Provide the (x, y) coordinate of the cell's center where the given text is located.  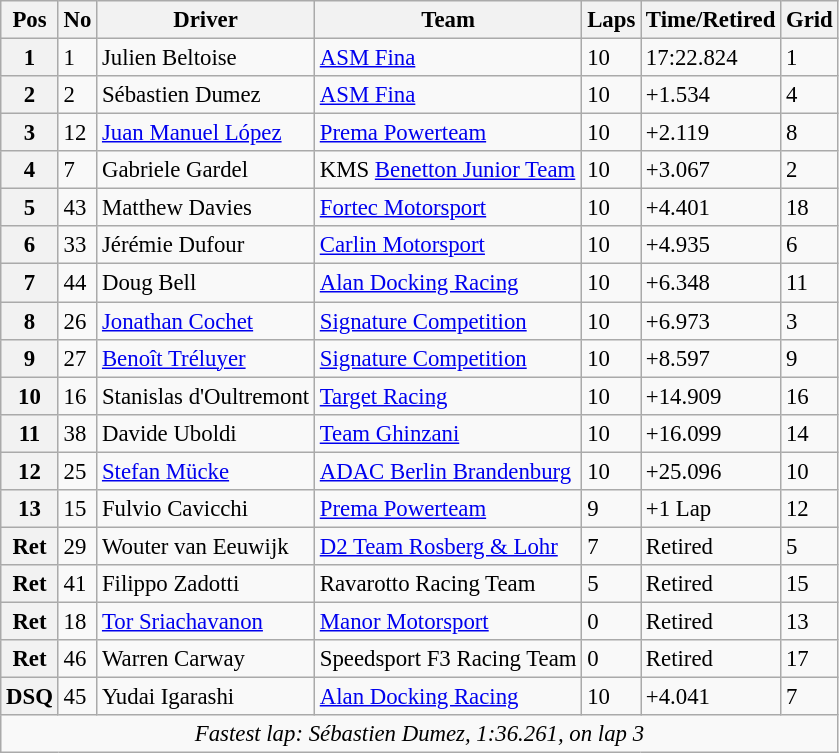
Juan Manuel López (206, 133)
Carlin Motorsport (448, 245)
+3.067 (711, 170)
Fastest lap: Sébastien Dumez, 1:36.261, on lap 3 (420, 734)
Ravarotto Racing Team (448, 584)
ADAC Berlin Brandenburg (448, 471)
41 (77, 584)
+16.099 (711, 433)
Tor Sriachavanon (206, 621)
Yudai Igarashi (206, 697)
33 (77, 245)
27 (77, 358)
Fulvio Cavicchi (206, 509)
Jonathan Cochet (206, 321)
25 (77, 471)
Gabriele Gardel (206, 170)
Laps (612, 20)
+14.909 (711, 396)
45 (77, 697)
+6.973 (711, 321)
43 (77, 208)
Team Ghinzani (448, 433)
+4.401 (711, 208)
+4.041 (711, 697)
Davide Uboldi (206, 433)
Speedsport F3 Racing Team (448, 659)
D2 Team Rosberg & Lohr (448, 546)
Benoît Tréluyer (206, 358)
+2.119 (711, 133)
Pos (30, 20)
Doug Bell (206, 283)
Matthew Davies (206, 208)
44 (77, 283)
+1 Lap (711, 509)
+1.534 (711, 95)
Stefan Mücke (206, 471)
Target Racing (448, 396)
Time/Retired (711, 20)
Stanislas d'Oultremont (206, 396)
No (77, 20)
+4.935 (711, 245)
Manor Motorsport (448, 621)
Julien Beltoise (206, 58)
17:22.824 (711, 58)
+8.597 (711, 358)
Fortec Motorsport (448, 208)
Wouter van Eeuwijk (206, 546)
26 (77, 321)
Grid (810, 20)
Sébastien Dumez (206, 95)
14 (810, 433)
Jérémie Dufour (206, 245)
+25.096 (711, 471)
46 (77, 659)
29 (77, 546)
Team (448, 20)
KMS Benetton Junior Team (448, 170)
DSQ (30, 697)
Warren Carway (206, 659)
Driver (206, 20)
Filippo Zadotti (206, 584)
38 (77, 433)
+6.348 (711, 283)
17 (810, 659)
